Pinpoint the cell where the given text exists, returning its [x, y] midpoint coordinate. 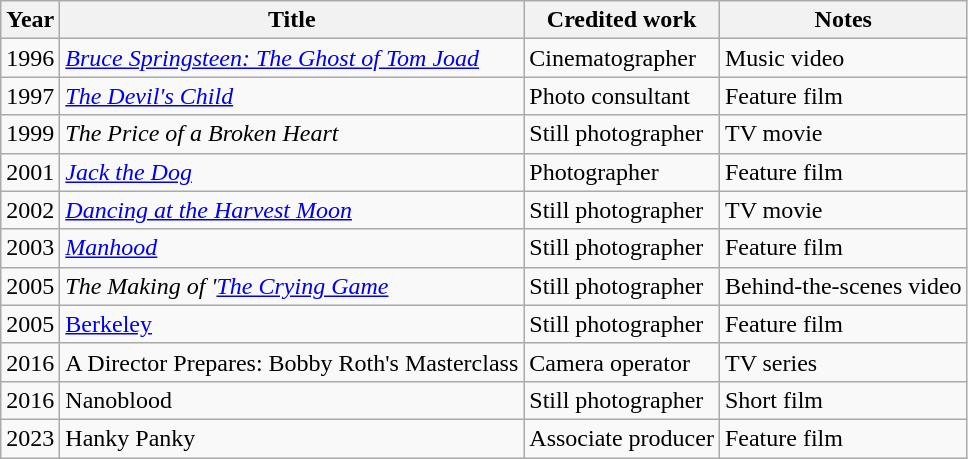
Cinematographer [622, 58]
Manhood [292, 248]
Photographer [622, 172]
Photo consultant [622, 96]
Hanky Panky [292, 438]
Nanoblood [292, 400]
The Price of a Broken Heart [292, 134]
Credited work [622, 20]
1997 [30, 96]
The Devil's Child [292, 96]
The Making of 'The Crying Game [292, 286]
2023 [30, 438]
Title [292, 20]
Year [30, 20]
A Director Prepares: Bobby Roth's Masterclass [292, 362]
2003 [30, 248]
2001 [30, 172]
Bruce Springsteen: The Ghost of Tom Joad [292, 58]
2002 [30, 210]
Berkeley [292, 324]
Camera operator [622, 362]
TV series [843, 362]
Behind-the-scenes video [843, 286]
Short film [843, 400]
Dancing at the Harvest Moon [292, 210]
Jack the Dog [292, 172]
1999 [30, 134]
1996 [30, 58]
Notes [843, 20]
Associate producer [622, 438]
Music video [843, 58]
